Locate the cell with the specified text and output its [X, Y] center coordinate. 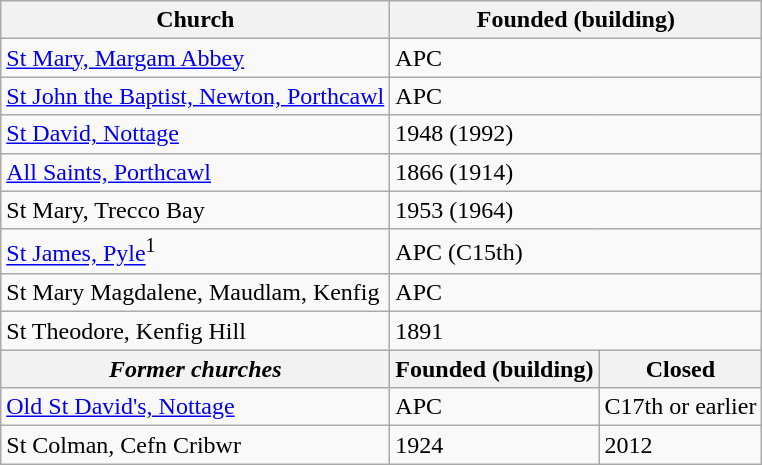
1891 [576, 331]
C17th or earlier [680, 407]
Former churches [196, 369]
2012 [680, 445]
St Theodore, Kenfig Hill [196, 331]
St Mary, Trecco Bay [196, 210]
St Mary, Margam Abbey [196, 58]
APC (C15th) [576, 252]
Old St David's, Nottage [196, 407]
1953 (1964) [576, 210]
St Mary Magdalene, Maudlam, Kenfig [196, 293]
1866 (1914) [576, 172]
St James, Pyle1 [196, 252]
St David, Nottage [196, 134]
Closed [680, 369]
All Saints, Porthcawl [196, 172]
1924 [494, 445]
Church [196, 20]
St Colman, Cefn Cribwr [196, 445]
1948 (1992) [576, 134]
St John the Baptist, Newton, Porthcawl [196, 96]
